Return the [X, Y] coordinate for the center point of the cell that contains the specified text.  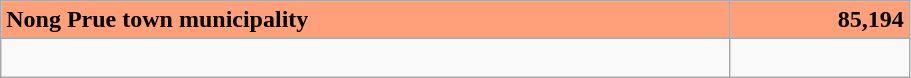
85,194 [820, 20]
Nong Prue town municipality [366, 20]
